Capture the cell that displays the provided text and extract its (X, Y) central coordinate. 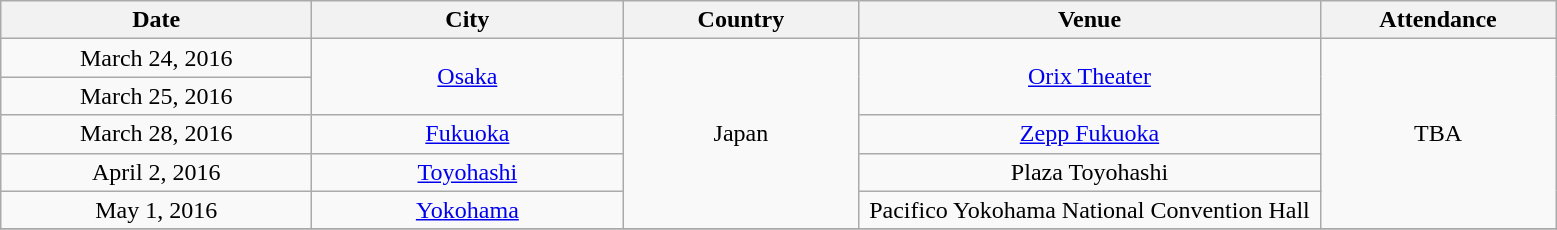
Date (156, 20)
Plaza Toyohashi (1090, 172)
Japan (741, 134)
Venue (1090, 20)
Yokohama (468, 210)
Pacifico Yokohama National Convention Hall (1090, 210)
March 28, 2016 (156, 134)
City (468, 20)
March 24, 2016 (156, 58)
Orix Theater (1090, 77)
Osaka (468, 77)
Country (741, 20)
April 2, 2016 (156, 172)
Zepp Fukuoka (1090, 134)
Attendance (1438, 20)
March 25, 2016 (156, 96)
Fukuoka (468, 134)
May 1, 2016 (156, 210)
TBA (1438, 134)
Toyohashi (468, 172)
